From the cell containing the given text, extract its center point as (x, y) coordinate. 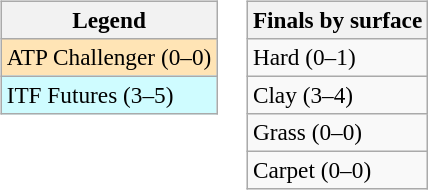
Grass (0–0) (337, 133)
Hard (0–1) (337, 57)
Clay (3–4) (337, 95)
Carpet (0–0) (337, 171)
Finals by surface (337, 20)
Legend (108, 20)
ATP Challenger (0–0) (108, 57)
ITF Futures (3–5) (108, 95)
